Detect which cell encompasses the target text, then output its [X, Y] center coordinate. 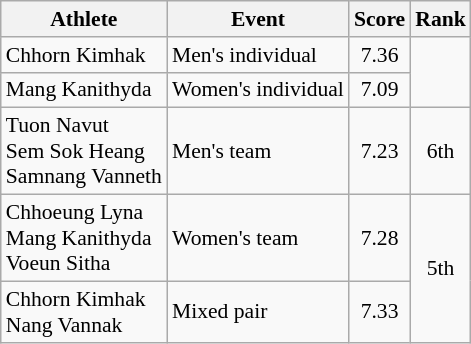
Women's individual [258, 90]
Rank [440, 19]
Men's team [258, 152]
Event [258, 19]
7.23 [380, 152]
Men's individual [258, 55]
Mang Kanithyda [84, 90]
6th [440, 152]
7.36 [380, 55]
7.09 [380, 90]
Chhorn Kimhak [84, 55]
7.28 [380, 238]
Score [380, 19]
7.33 [380, 312]
Athlete [84, 19]
Chhorn KimhakNang Vannak [84, 312]
5th [440, 269]
Tuon NavutSem Sok HeangSamnang Vanneth [84, 152]
Women's team [258, 238]
Mixed pair [258, 312]
Chhoeung LynaMang KanithydaVoeun Sitha [84, 238]
